Locate the cell with the specified text and output its (X, Y) center coordinate. 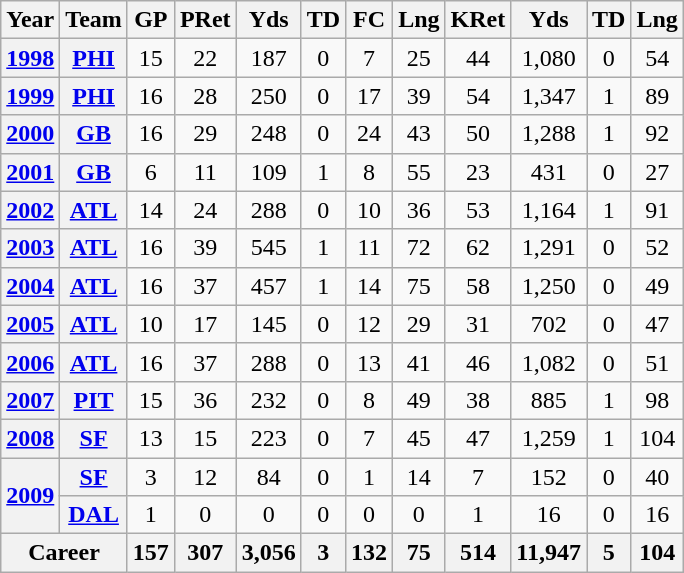
41 (419, 362)
1,291 (549, 248)
Year (30, 20)
232 (268, 400)
1,080 (549, 58)
2000 (30, 134)
2006 (30, 362)
2005 (30, 324)
1999 (30, 96)
545 (268, 248)
40 (657, 477)
23 (478, 172)
KRet (478, 20)
157 (150, 553)
DAL (94, 515)
2009 (30, 496)
27 (657, 172)
22 (205, 58)
44 (478, 58)
152 (549, 477)
1,347 (549, 96)
51 (657, 362)
250 (268, 96)
72 (419, 248)
46 (478, 362)
38 (478, 400)
223 (268, 438)
11,947 (549, 553)
2008 (30, 438)
Career (64, 553)
1,082 (549, 362)
52 (657, 248)
FC (370, 20)
1,164 (549, 210)
885 (549, 400)
43 (419, 134)
91 (657, 210)
457 (268, 286)
2003 (30, 248)
55 (419, 172)
2007 (30, 400)
PIT (94, 400)
2002 (30, 210)
109 (268, 172)
6 (150, 172)
PRet (205, 20)
GP (150, 20)
1,259 (549, 438)
84 (268, 477)
53 (478, 210)
1,288 (549, 134)
145 (268, 324)
3,056 (268, 553)
5 (609, 553)
58 (478, 286)
187 (268, 58)
431 (549, 172)
45 (419, 438)
Team (94, 20)
92 (657, 134)
62 (478, 248)
307 (205, 553)
132 (370, 553)
25 (419, 58)
1,250 (549, 286)
2004 (30, 286)
31 (478, 324)
1998 (30, 58)
89 (657, 96)
2001 (30, 172)
248 (268, 134)
98 (657, 400)
28 (205, 96)
702 (549, 324)
50 (478, 134)
514 (478, 553)
